Detect which cell encompasses the target text, then output its [x, y] center coordinate. 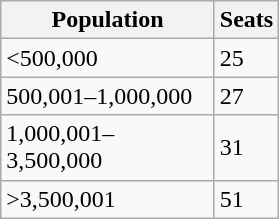
31 [246, 148]
25 [246, 58]
500,001–1,000,000 [108, 96]
1,000,001–3,500,000 [108, 148]
Population [108, 20]
Seats [246, 20]
27 [246, 96]
51 [246, 199]
<500,000 [108, 58]
>3,500,001 [108, 199]
